Provide the [X, Y] coordinate of the cell's center where the given text is located.  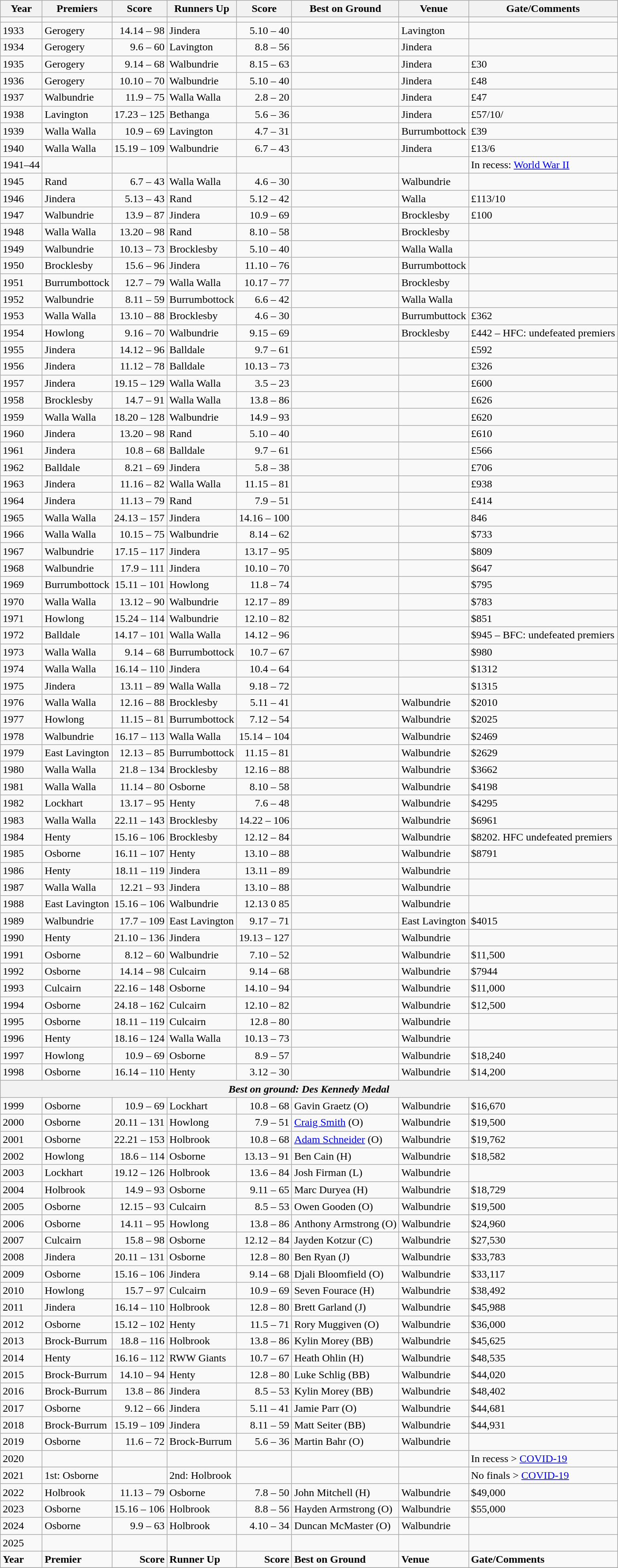
1991 [21, 954]
$1312 [543, 669]
Rory Muggiven (O) [345, 1324]
$3662 [543, 770]
12.21 – 93 [139, 887]
1958 [21, 400]
$36,000 [543, 1324]
1955 [21, 350]
12.7 – 79 [139, 283]
1995 [21, 1022]
2023 [21, 1509]
£362 [543, 316]
1979 [21, 753]
8.12 – 60 [139, 954]
18.20 – 128 [139, 417]
£414 [543, 501]
$945 – BFC: undefeated premiers [543, 635]
2004 [21, 1190]
10.4 – 64 [264, 669]
2001 [21, 1139]
£39 [543, 131]
1962 [21, 467]
8.21 – 69 [139, 467]
Brett Garland (J) [345, 1308]
$11,500 [543, 954]
12.13 0 85 [264, 904]
$795 [543, 585]
8.14 – 62 [264, 535]
2002 [21, 1156]
1948 [21, 232]
4.7 – 31 [264, 131]
1952 [21, 299]
1997 [21, 1055]
4.10 – 34 [264, 1526]
Craig Smith (O) [345, 1123]
Runners Up [202, 9]
17.7 – 109 [139, 921]
18.8 – 116 [139, 1341]
2014 [21, 1358]
15.8 – 98 [139, 1240]
$48,535 [543, 1358]
Luke Schlig (BB) [345, 1375]
£706 [543, 467]
13.9 – 87 [139, 215]
$55,000 [543, 1509]
Djali Bloomfield (O) [345, 1274]
16.16 – 112 [139, 1358]
$980 [543, 652]
19.15 – 129 [139, 383]
John Mitchell (H) [345, 1492]
846 [543, 518]
6.6 – 42 [264, 299]
9.12 – 66 [139, 1408]
2015 [21, 1375]
£57/10/ [543, 114]
15.7 – 97 [139, 1291]
1993 [21, 988]
2003 [21, 1173]
22.21 – 153 [139, 1139]
$8202. HFC undefeated premiers [543, 837]
2006 [21, 1223]
16.11 – 107 [139, 854]
1951 [21, 283]
2022 [21, 1492]
1950 [21, 266]
11.9 – 75 [139, 98]
Runner Up [202, 1560]
1963 [21, 484]
1978 [21, 736]
1938 [21, 114]
£100 [543, 215]
19.12 – 126 [139, 1173]
18.16 – 124 [139, 1039]
7.12 – 54 [264, 719]
$44,681 [543, 1408]
7.6 – 48 [264, 803]
Hayden Armstrong (O) [345, 1509]
$851 [543, 618]
$18,729 [543, 1190]
$38,492 [543, 1291]
1954 [21, 333]
22.11 – 143 [139, 820]
1980 [21, 770]
$49,000 [543, 1492]
15.24 – 114 [139, 618]
12.17 – 89 [264, 602]
22.16 – 148 [139, 988]
1935 [21, 64]
7.8 – 50 [264, 1492]
2.8 – 20 [264, 98]
2019 [21, 1442]
2008 [21, 1257]
2010 [21, 1291]
$4198 [543, 787]
1941–44 [21, 165]
£620 [543, 417]
$44,020 [543, 1375]
11.12 – 78 [139, 366]
$24,960 [543, 1223]
1985 [21, 854]
1984 [21, 837]
9.18 – 72 [264, 686]
$27,530 [543, 1240]
1969 [21, 585]
Anthony Armstrong (O) [345, 1223]
$2629 [543, 753]
$647 [543, 568]
11.6 – 72 [139, 1442]
$809 [543, 551]
1956 [21, 366]
1966 [21, 535]
Matt Seiter (BB) [345, 1425]
$11,000 [543, 988]
1999 [21, 1106]
18.6 – 114 [139, 1156]
12.13 – 85 [139, 753]
1946 [21, 198]
1975 [21, 686]
$7944 [543, 971]
11.14 – 80 [139, 787]
2000 [21, 1123]
14.17 – 101 [139, 635]
14.16 – 100 [264, 518]
1961 [21, 450]
1964 [21, 501]
11.10 – 76 [264, 266]
In recess > COVID-19 [543, 1459]
£442 – HFC: undefeated premiers [543, 333]
2009 [21, 1274]
11.8 – 74 [264, 585]
16.17 – 113 [139, 736]
2005 [21, 1206]
$44,931 [543, 1425]
1959 [21, 417]
£13/6 [543, 148]
£48 [543, 81]
2024 [21, 1526]
14.11 – 95 [139, 1223]
2012 [21, 1324]
1936 [21, 81]
$4015 [543, 921]
Josh Firman (L) [345, 1173]
14.22 – 106 [264, 820]
1949 [21, 249]
9.9 – 63 [139, 1526]
1940 [21, 148]
Owen Gooden (O) [345, 1206]
1973 [21, 652]
$14,200 [543, 1072]
3.5 – 23 [264, 383]
£600 [543, 383]
$8791 [543, 854]
Ben Ryan (J) [345, 1257]
1933 [21, 30]
Seven Fourace (H) [345, 1291]
Premiers [77, 9]
9.6 – 60 [139, 47]
15.11 – 101 [139, 585]
14.7 – 91 [139, 400]
2025 [21, 1543]
In recess: World War II [543, 165]
$2025 [543, 719]
1st: Osborne [77, 1475]
£326 [543, 366]
2011 [21, 1308]
1939 [21, 131]
No finals > COVID-19 [543, 1475]
11.16 – 82 [139, 484]
Burrumbuttock [434, 316]
1947 [21, 215]
$2010 [543, 702]
21.10 – 136 [139, 938]
Duncan McMaster (O) [345, 1526]
RWW Giants [202, 1358]
£566 [543, 450]
1986 [21, 871]
$45,988 [543, 1308]
$1315 [543, 686]
1992 [21, 971]
15.6 – 96 [139, 266]
2013 [21, 1341]
9.15 – 69 [264, 333]
24.13 – 157 [139, 518]
17.23 – 125 [139, 114]
11.5 – 71 [264, 1324]
$2469 [543, 736]
Jamie Parr (O) [345, 1408]
$45,625 [543, 1341]
$18,240 [543, 1055]
1994 [21, 1005]
2nd: Holbrook [202, 1475]
$733 [543, 535]
2020 [21, 1459]
$18,582 [543, 1156]
1974 [21, 669]
1970 [21, 602]
5.12 – 42 [264, 198]
10.17 – 77 [264, 283]
2017 [21, 1408]
£30 [543, 64]
1981 [21, 787]
Best on ground: Des Kennedy Medal [309, 1089]
$783 [543, 602]
Walla [434, 198]
9.11 – 65 [264, 1190]
24.18 – 162 [139, 1005]
$16,670 [543, 1106]
Marc Duryea (H) [345, 1190]
1937 [21, 98]
Gavin Graetz (O) [345, 1106]
$4295 [543, 803]
1990 [21, 938]
1967 [21, 551]
£113/10 [543, 198]
5.8 – 38 [264, 467]
1972 [21, 635]
19.13 – 127 [264, 938]
$48,402 [543, 1391]
9.16 – 70 [139, 333]
13.12 – 90 [139, 602]
£610 [543, 433]
1971 [21, 618]
8.15 – 63 [264, 64]
$33,783 [543, 1257]
1953 [21, 316]
$19,762 [543, 1139]
21.8 – 134 [139, 770]
£47 [543, 98]
15.14 – 104 [264, 736]
Jayden Kotzur (C) [345, 1240]
1987 [21, 887]
£938 [543, 484]
3.12 – 30 [264, 1072]
15.12 – 102 [139, 1324]
1976 [21, 702]
17.9 – 111 [139, 568]
1968 [21, 568]
Premier [77, 1560]
1957 [21, 383]
1983 [21, 820]
1988 [21, 904]
5.13 – 43 [139, 198]
Heath Ohlin (H) [345, 1358]
13.13 – 91 [264, 1156]
9.17 – 71 [264, 921]
1989 [21, 921]
Ben Cain (H) [345, 1156]
12.15 – 93 [139, 1206]
2021 [21, 1475]
£626 [543, 400]
1998 [21, 1072]
2018 [21, 1425]
8.9 – 57 [264, 1055]
1960 [21, 433]
1996 [21, 1039]
$6961 [543, 820]
1982 [21, 803]
7.10 – 52 [264, 954]
$12,500 [543, 1005]
1934 [21, 47]
1965 [21, 518]
£592 [543, 350]
17.15 – 117 [139, 551]
2007 [21, 1240]
Martin Bahr (O) [345, 1442]
$33,117 [543, 1274]
Adam Schneider (O) [345, 1139]
2016 [21, 1391]
Bethanga [202, 114]
1977 [21, 719]
1945 [21, 181]
10.15 – 75 [139, 535]
13.6 – 84 [264, 1173]
